From the cell containing the given text, extract its center point as (X, Y) coordinate. 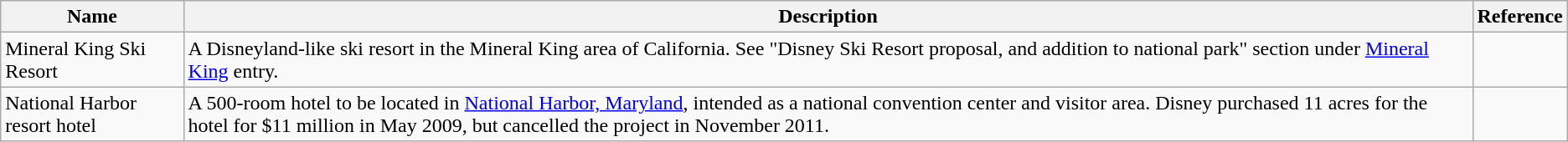
National Harbor resort hotel (92, 114)
Name (92, 17)
Reference (1519, 17)
Description (828, 17)
Mineral King Ski Resort (92, 60)
